Output the [x, y] coordinate of the center of the cell containing the given text.  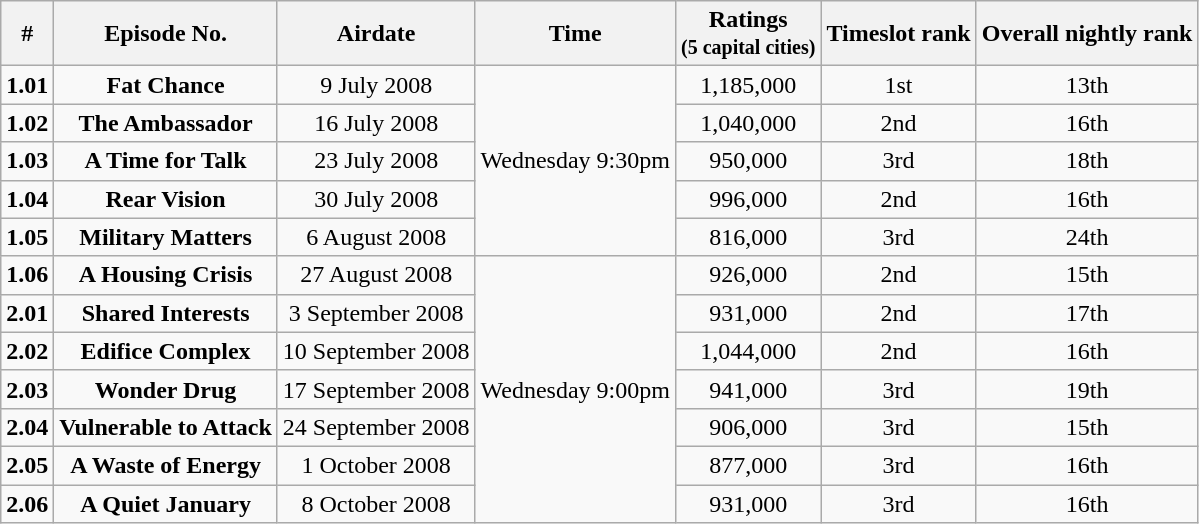
1.02 [28, 123]
# [28, 34]
19th [1087, 389]
Airdate [376, 34]
6 August 2008 [376, 237]
816,000 [748, 237]
30 July 2008 [376, 199]
2.04 [28, 427]
13th [1087, 85]
1 October 2008 [376, 465]
1.06 [28, 275]
Fat Chance [166, 85]
1.04 [28, 199]
Rear Vision [166, 199]
1,040,000 [748, 123]
877,000 [748, 465]
9 July 2008 [376, 85]
996,000 [748, 199]
1.05 [28, 237]
Shared Interests [166, 313]
2.06 [28, 503]
A Time for Talk [166, 161]
1.01 [28, 85]
941,000 [748, 389]
950,000 [748, 161]
3 September 2008 [376, 313]
Vulnerable to Attack [166, 427]
Wednesday 9:30pm [575, 161]
The Ambassador [166, 123]
17 September 2008 [376, 389]
1.03 [28, 161]
926,000 [748, 275]
27 August 2008 [376, 275]
A Housing Crisis [166, 275]
A Waste of Energy [166, 465]
2.05 [28, 465]
16 July 2008 [376, 123]
Timeslot rank [898, 34]
Wednesday 9:00pm [575, 389]
2.03 [28, 389]
18th [1087, 161]
Military Matters [166, 237]
A Quiet January [166, 503]
1,185,000 [748, 85]
Overall nightly rank [1087, 34]
8 October 2008 [376, 503]
Wonder Drug [166, 389]
Time [575, 34]
1st [898, 85]
Episode No. [166, 34]
17th [1087, 313]
10 September 2008 [376, 351]
23 July 2008 [376, 161]
1,044,000 [748, 351]
Edifice Complex [166, 351]
2.02 [28, 351]
Ratings(5 capital cities) [748, 34]
906,000 [748, 427]
24 September 2008 [376, 427]
24th [1087, 237]
2.01 [28, 313]
